For the text-containing cell, return its midpoint in [X, Y] coordinate format. 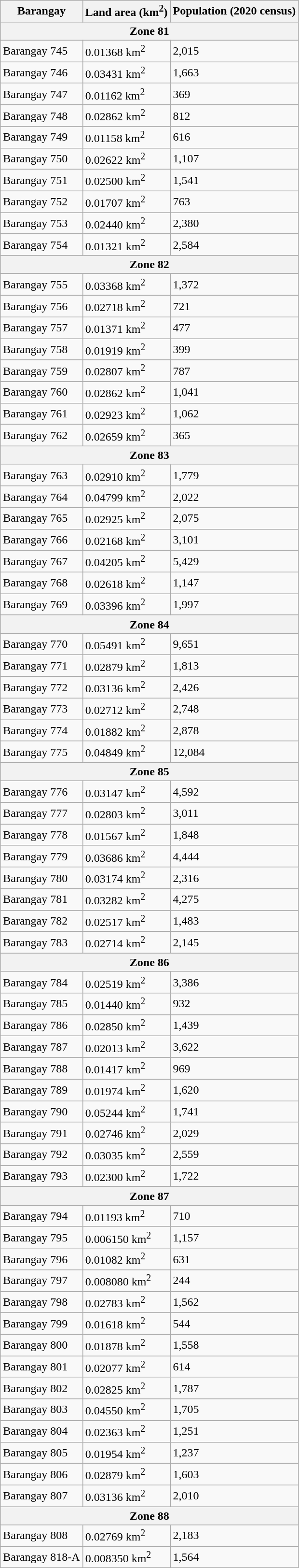
0.03431 km2 [126, 72]
1,663 [234, 72]
Barangay 786 [41, 1025]
969 [234, 1069]
Barangay 798 [41, 1302]
1,251 [234, 1431]
0.008080 km2 [126, 1281]
0.01882 km2 [126, 730]
477 [234, 328]
0.01618 km2 [126, 1324]
Barangay 774 [41, 730]
Barangay 787 [41, 1047]
Barangay 751 [41, 181]
616 [234, 137]
5,429 [234, 561]
Barangay 803 [41, 1410]
1,779 [234, 475]
Barangay 749 [41, 137]
Zone 87 [149, 1196]
1,603 [234, 1474]
0.03174 km2 [126, 878]
Barangay 745 [41, 51]
0.02077 km2 [126, 1367]
Barangay 797 [41, 1281]
Barangay 791 [41, 1133]
0.02923 km2 [126, 413]
Barangay 770 [41, 644]
0.006150 km2 [126, 1238]
1,237 [234, 1453]
399 [234, 350]
1,562 [234, 1302]
1,722 [234, 1176]
2,380 [234, 223]
787 [234, 371]
1,813 [234, 666]
Barangay 799 [41, 1324]
Barangay 796 [41, 1259]
9,651 [234, 644]
Barangay 766 [41, 540]
0.02300 km2 [126, 1176]
1,483 [234, 921]
1,147 [234, 583]
0.02168 km2 [126, 540]
0.02440 km2 [126, 223]
2,584 [234, 244]
0.01158 km2 [126, 137]
Barangay 753 [41, 223]
0.01371 km2 [126, 328]
2,075 [234, 519]
0.02910 km2 [126, 475]
0.01440 km2 [126, 1004]
2,145 [234, 943]
Barangay 759 [41, 371]
Barangay 760 [41, 392]
12,084 [234, 752]
0.02925 km2 [126, 519]
Barangay 794 [41, 1216]
710 [234, 1216]
4,592 [234, 792]
0.02659 km2 [126, 436]
1,439 [234, 1025]
Barangay 805 [41, 1453]
Barangay [41, 12]
2,878 [234, 730]
0.02363 km2 [126, 1431]
1,372 [234, 285]
Zone 81 [149, 31]
0.04799 km2 [126, 497]
0.01162 km2 [126, 94]
Zone 83 [149, 455]
1,558 [234, 1345]
Barangay 789 [41, 1090]
Barangay 780 [41, 878]
1,705 [234, 1410]
Barangay 788 [41, 1069]
Barangay 808 [41, 1536]
0.02618 km2 [126, 583]
0.008350 km2 [126, 1557]
0.01974 km2 [126, 1090]
0.01321 km2 [126, 244]
Barangay 764 [41, 497]
Population (2020 census) [234, 12]
Barangay 757 [41, 328]
3,622 [234, 1047]
Zone 86 [149, 962]
Barangay 779 [41, 856]
Barangay 768 [41, 583]
721 [234, 306]
0.02850 km2 [126, 1025]
0.01368 km2 [126, 51]
Barangay 806 [41, 1474]
Barangay 793 [41, 1176]
0.01567 km2 [126, 835]
0.03368 km2 [126, 285]
0.02783 km2 [126, 1302]
Barangay 772 [41, 688]
0.01193 km2 [126, 1216]
2,316 [234, 878]
0.01707 km2 [126, 202]
Barangay 781 [41, 899]
0.05491 km2 [126, 644]
0.02500 km2 [126, 181]
0.01417 km2 [126, 1069]
0.01954 km2 [126, 1453]
1,107 [234, 158]
Barangay 800 [41, 1345]
Barangay 778 [41, 835]
Barangay 782 [41, 921]
2,426 [234, 688]
0.02712 km2 [126, 709]
Barangay 765 [41, 519]
Zone 84 [149, 624]
0.02013 km2 [126, 1047]
1,041 [234, 392]
631 [234, 1259]
0.03147 km2 [126, 792]
Barangay 776 [41, 792]
Barangay 818-A [41, 1557]
Barangay 767 [41, 561]
0.04849 km2 [126, 752]
Zone 88 [149, 1516]
4,444 [234, 856]
Barangay 801 [41, 1367]
3,101 [234, 540]
0.02825 km2 [126, 1388]
Barangay 769 [41, 605]
614 [234, 1367]
Barangay 802 [41, 1388]
0.03686 km2 [126, 856]
Barangay 752 [41, 202]
Barangay 807 [41, 1496]
544 [234, 1324]
0.02519 km2 [126, 983]
2,015 [234, 51]
0.02622 km2 [126, 158]
0.02517 km2 [126, 921]
Barangay 771 [41, 666]
0.02803 km2 [126, 813]
0.01919 km2 [126, 350]
0.04550 km2 [126, 1410]
3,011 [234, 813]
Barangay 747 [41, 94]
1,157 [234, 1238]
Barangay 777 [41, 813]
Barangay 754 [41, 244]
Barangay 792 [41, 1155]
Barangay 748 [41, 116]
Barangay 758 [41, 350]
1,564 [234, 1557]
2,183 [234, 1536]
0.03396 km2 [126, 605]
2,022 [234, 497]
Barangay 785 [41, 1004]
2,748 [234, 709]
Barangay 762 [41, 436]
Zone 85 [149, 772]
369 [234, 94]
Barangay 763 [41, 475]
Zone 82 [149, 265]
932 [234, 1004]
0.04205 km2 [126, 561]
0.02746 km2 [126, 1133]
2,029 [234, 1133]
Barangay 783 [41, 943]
Barangay 804 [41, 1431]
763 [234, 202]
1,741 [234, 1112]
0.02714 km2 [126, 943]
Barangay 773 [41, 709]
Barangay 756 [41, 306]
0.01082 km2 [126, 1259]
1,062 [234, 413]
1,787 [234, 1388]
244 [234, 1281]
Barangay 775 [41, 752]
Barangay 790 [41, 1112]
Barangay 750 [41, 158]
3,386 [234, 983]
0.02807 km2 [126, 371]
4,275 [234, 899]
0.02769 km2 [126, 1536]
0.03035 km2 [126, 1155]
Barangay 746 [41, 72]
1,541 [234, 181]
Barangay 761 [41, 413]
1,848 [234, 835]
Barangay 755 [41, 285]
365 [234, 436]
Barangay 784 [41, 983]
1,620 [234, 1090]
2,559 [234, 1155]
Barangay 795 [41, 1238]
2,010 [234, 1496]
0.02718 km2 [126, 306]
1,997 [234, 605]
0.05244 km2 [126, 1112]
Land area (km2) [126, 12]
0.01878 km2 [126, 1345]
0.03282 km2 [126, 899]
812 [234, 116]
